Find where the given text appears and provide that cell's center as (x, y) coordinate. 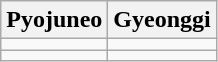
Gyeonggi (162, 20)
Pyojuneo (54, 20)
